Return the [X, Y] coordinate for the center point of the cell that contains the specified text.  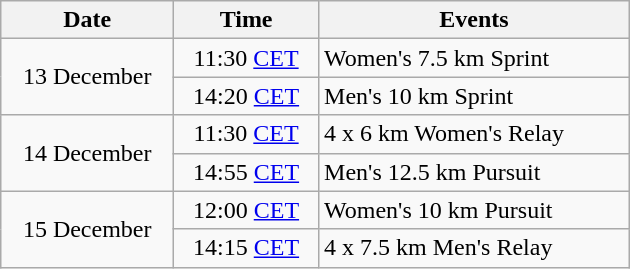
4 x 6 km Women's Relay [474, 134]
12:00 CET [246, 210]
14:20 CET [246, 96]
Date [88, 20]
15 December [88, 229]
Time [246, 20]
14:15 CET [246, 248]
Events [474, 20]
14:55 CET [246, 172]
14 December [88, 153]
Women's 7.5 km Sprint [474, 58]
Men's 10 km Sprint [474, 96]
Men's 12.5 km Pursuit [474, 172]
Women's 10 km Pursuit [474, 210]
4 x 7.5 km Men's Relay [474, 248]
13 December [88, 77]
